Search for the cell housing the specified text and yield its [x, y] center coordinate. 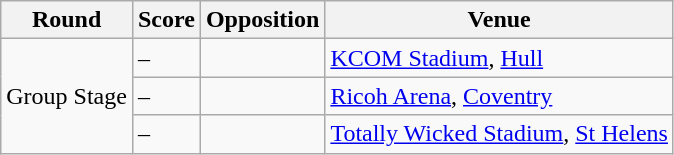
Opposition [262, 20]
KCOM Stadium, Hull [500, 58]
Score [166, 20]
Round [67, 20]
Totally Wicked Stadium, St Helens [500, 134]
Venue [500, 20]
Ricoh Arena, Coventry [500, 96]
Group Stage [67, 96]
